Determine the [X, Y] coordinate at the center of the cell enclosing the given text.  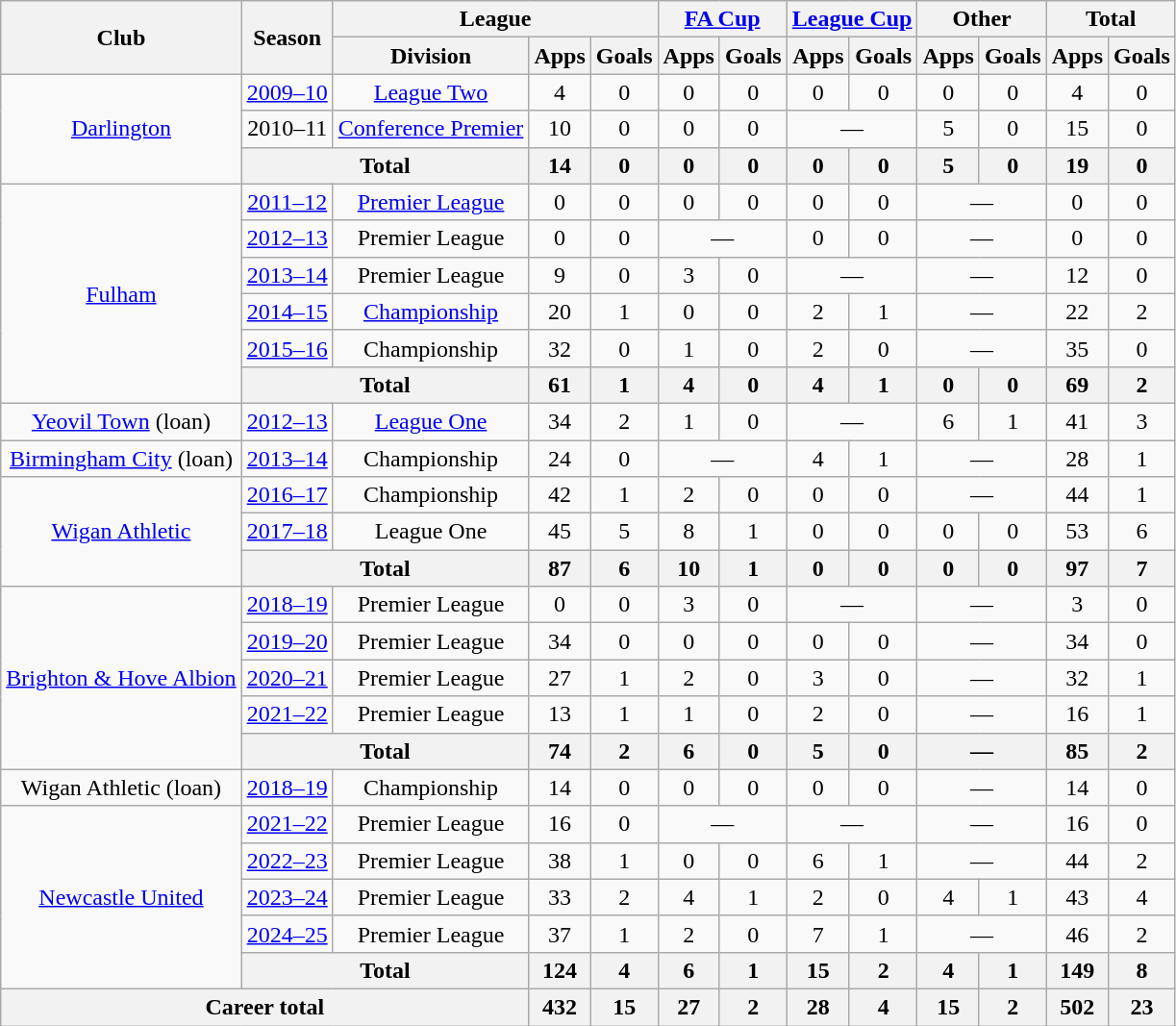
2020–21 [287, 678]
149 [1077, 970]
432 [560, 1007]
33 [560, 897]
2009–10 [287, 92]
Birmingham City (loan) [121, 459]
37 [560, 934]
Career total [265, 1007]
FA Cup [722, 19]
2016–17 [287, 495]
Fulham [121, 293]
2023–24 [287, 897]
41 [1077, 421]
Yeovil Town (loan) [121, 421]
97 [1077, 568]
Conference Premier [431, 129]
53 [1077, 532]
2017–18 [287, 532]
League Cup [852, 19]
46 [1077, 934]
League Two [431, 92]
22 [1077, 312]
Wigan Athletic (loan) [121, 788]
124 [560, 970]
Brighton & Hove Albion [121, 678]
Division [431, 56]
Other [982, 19]
2022–23 [287, 861]
69 [1077, 385]
42 [560, 495]
2011–12 [287, 202]
13 [560, 714]
87 [560, 568]
19 [1077, 165]
9 [560, 275]
85 [1077, 751]
20 [560, 312]
502 [1077, 1007]
Season [287, 38]
Newcastle United [121, 897]
43 [1077, 897]
35 [1077, 348]
Wigan Athletic [121, 532]
74 [560, 751]
2010–11 [287, 129]
2024–25 [287, 934]
League [495, 19]
2014–15 [287, 312]
38 [560, 861]
24 [560, 459]
Club [121, 38]
2019–20 [287, 641]
61 [560, 385]
2015–16 [287, 348]
45 [560, 532]
Darlington [121, 129]
12 [1077, 275]
23 [1142, 1007]
